Return the (x, y) coordinate for the center point of the cell that contains the specified text.  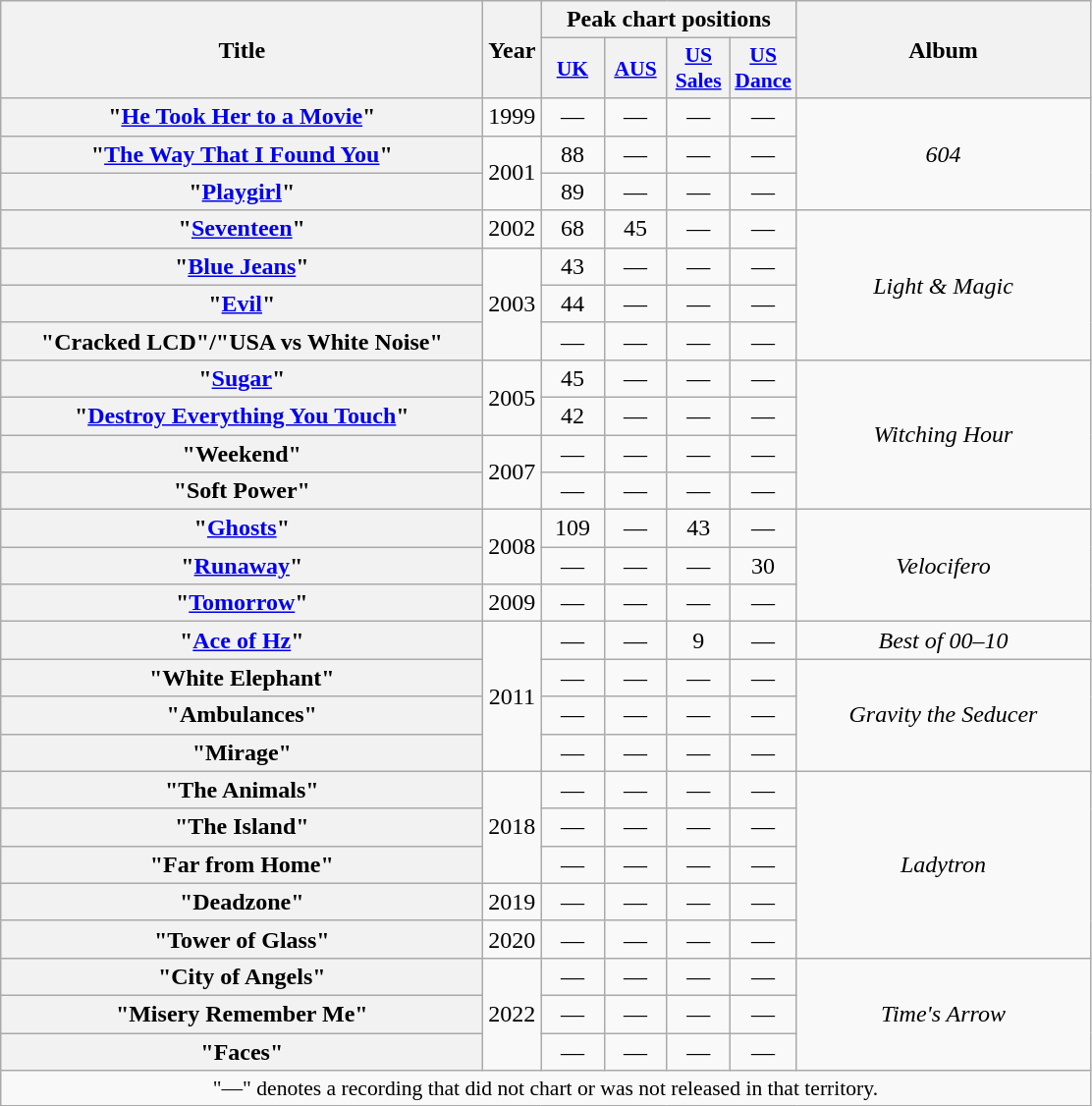
2002 (513, 229)
"The Way That I Found You" (242, 154)
"Ace of Hz" (242, 640)
USDance (763, 69)
"Playgirl" (242, 192)
"Destroy Everything You Touch" (242, 415)
Witching Hour (943, 434)
"—" denotes a recording that did not chart or was not released in that territory. (546, 1088)
"Soft Power" (242, 491)
2020 (513, 939)
88 (573, 154)
Ladytron (943, 864)
Album (943, 49)
USSales (698, 69)
Peak chart positions (669, 20)
"The Island" (242, 827)
"Cracked LCD"/"USA vs White Noise" (242, 341)
"Mirage" (242, 752)
"He Took Her to a Movie" (242, 117)
44 (573, 304)
2018 (513, 827)
30 (763, 566)
2008 (513, 547)
604 (943, 154)
"Ambulances" (242, 715)
"Tower of Glass" (242, 939)
68 (573, 229)
"Seventeen" (242, 229)
"Misery Remember Me" (242, 1014)
"Deadzone" (242, 902)
AUS (635, 69)
Time's Arrow (943, 1014)
UK (573, 69)
Gravity the Seducer (943, 715)
"Runaway" (242, 566)
109 (573, 528)
2005 (513, 397)
42 (573, 415)
"Tomorrow" (242, 603)
Title (242, 49)
2003 (513, 304)
"Far from Home" (242, 864)
2011 (513, 696)
"White Elephant" (242, 678)
"Faces" (242, 1052)
89 (573, 192)
Best of 00–10 (943, 640)
"Weekend" (242, 453)
"Evil" (242, 304)
Velocifero (943, 566)
"Ghosts" (242, 528)
2022 (513, 1014)
2007 (513, 471)
"Sugar" (242, 378)
Year (513, 49)
2009 (513, 603)
"Blue Jeans" (242, 266)
"The Animals" (242, 790)
2019 (513, 902)
"City of Angels" (242, 976)
Light & Magic (943, 285)
2001 (513, 173)
1999 (513, 117)
9 (698, 640)
